Detect which cell encompasses the target text, then output its [x, y] center coordinate. 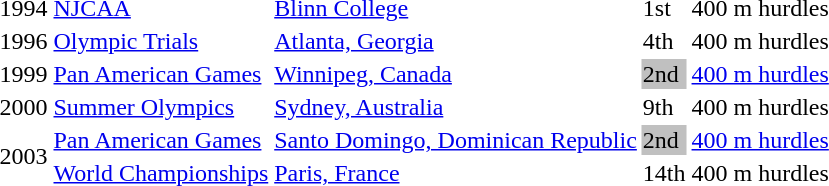
Olympic Trials [161, 41]
9th [664, 107]
4th [664, 41]
Santo Domingo, Dominican Republic [456, 140]
Atlanta, Georgia [456, 41]
Winnipeg, Canada [456, 74]
Summer Olympics [161, 107]
Sydney, Australia [456, 107]
